For the text-containing cell, return its midpoint in (x, y) coordinate format. 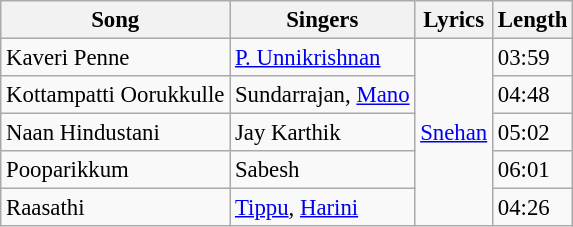
05:02 (533, 133)
Sundarrajan, Mano (322, 95)
03:59 (533, 58)
Singers (322, 20)
04:26 (533, 208)
Song (116, 20)
Tippu, Harini (322, 208)
Naan Hindustani (116, 133)
Sabesh (322, 170)
Kaveri Penne (116, 58)
Raasathi (116, 208)
04:48 (533, 95)
06:01 (533, 170)
Pooparikkum (116, 170)
Lyrics (454, 20)
Kottampatti Oorukkulle (116, 95)
P. Unnikrishnan (322, 58)
Snehan (454, 133)
Jay Karthik (322, 133)
Length (533, 20)
